Determine the (x, y) coordinate at the center of the cell enclosing the given text.  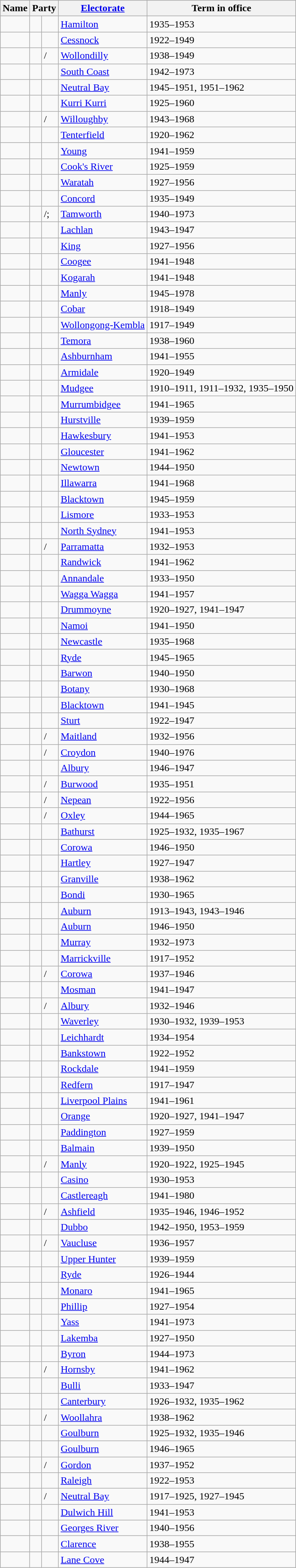
Ashburnham (102, 356)
Casino (102, 1180)
Cook's River (102, 166)
Yass (102, 1322)
1918–1949 (221, 309)
1941–1980 (221, 1195)
King (102, 246)
1944–1973 (221, 1354)
1935–1946, 1946–1952 (221, 1212)
1930–1932, 1939–1953 (221, 1021)
Byron (102, 1354)
Canterbury (102, 1401)
Dulwich Hill (102, 1512)
1933–1953 (221, 515)
Croydon (102, 752)
1913–1943, 1943–1946 (221, 910)
1927–1959 (221, 1132)
1940–1976 (221, 752)
/; (50, 214)
1926–1932, 1935–1962 (221, 1401)
Hurstville (102, 420)
Lane Cove (102, 1560)
1925–1932, 1935–1967 (221, 831)
Cobar (102, 309)
Newtown (102, 467)
Murray (102, 942)
1930–1965 (221, 895)
Waverley (102, 1021)
1940–1950 (221, 673)
Young (102, 151)
1927–1950 (221, 1338)
Kogarah (102, 277)
1939–1950 (221, 1148)
1933–1947 (221, 1385)
Namoi (102, 626)
1932–1946 (221, 1006)
1920–1962 (221, 135)
Orange (102, 1116)
1917–1952 (221, 958)
Monaro (102, 1291)
Clarence (102, 1544)
1946–1965 (221, 1449)
Raleigh (102, 1481)
Ashfield (102, 1212)
1945–1951, 1951–1962 (221, 87)
1940–1956 (221, 1528)
1932–1973 (221, 942)
Armidale (102, 372)
Redfern (102, 1085)
Paddington (102, 1132)
1940–1973 (221, 214)
Wollondilly (102, 56)
Electorate (102, 8)
1926–1944 (221, 1275)
Wagga Wagga (102, 594)
Rockdale (102, 1069)
1920–1922, 1925–1945 (221, 1164)
Woollahra (102, 1417)
Hawkesbury (102, 435)
1922–1956 (221, 800)
1917–1925, 1927–1945 (221, 1496)
1922–1949 (221, 40)
1945–1965 (221, 657)
1936–1957 (221, 1243)
Name (15, 8)
Maitland (102, 737)
Murrumbidgee (102, 404)
1941–1950 (221, 626)
1941–1961 (221, 1101)
Hornsby (102, 1370)
1941–1945 (221, 705)
Botany (102, 689)
South Coast (102, 72)
Hartley (102, 863)
1945–1978 (221, 293)
Lismore (102, 515)
1938–1955 (221, 1544)
Castlereagh (102, 1195)
1910–1911, 1911–1932, 1935–1950 (221, 388)
Cessnock (102, 40)
1935–1949 (221, 198)
Mosman (102, 990)
1925–1959 (221, 166)
1935–1968 (221, 641)
1937–1952 (221, 1464)
1935–1953 (221, 24)
Lachlan (102, 230)
Tenterfield (102, 135)
Lakemba (102, 1338)
Bondi (102, 895)
Mudgee (102, 388)
Bulli (102, 1385)
Liverpool Plains (102, 1101)
Waratah (102, 182)
Wollongong-Kembla (102, 325)
Party (44, 8)
Illawarra (102, 483)
Georges River (102, 1528)
Newcastle (102, 641)
1941–1955 (221, 356)
Phillip (102, 1306)
Oxley (102, 816)
1925–1932, 1935–1946 (221, 1433)
1938–1960 (221, 341)
Vaucluse (102, 1243)
1941–1957 (221, 594)
1920–1949 (221, 372)
Leichhardt (102, 1037)
Randwick (102, 562)
Kurri Kurri (102, 103)
Upper Hunter (102, 1259)
Bankstown (102, 1053)
Drummoyne (102, 610)
1935–1951 (221, 784)
Bathurst (102, 831)
Gordon (102, 1464)
Burwood (102, 784)
North Sydney (102, 531)
1922–1947 (221, 721)
1930–1953 (221, 1180)
Coogee (102, 262)
1922–1952 (221, 1053)
1917–1949 (221, 325)
1943–1968 (221, 119)
1944–1947 (221, 1560)
1945–1959 (221, 499)
1927–1954 (221, 1306)
1943–1947 (221, 230)
Temora (102, 341)
1938–1949 (221, 56)
1922–1953 (221, 1481)
1930–1968 (221, 689)
1944–1950 (221, 467)
Concord (102, 198)
Hamilton (102, 24)
1933–1950 (221, 578)
1917–1947 (221, 1085)
1944–1965 (221, 816)
1932–1956 (221, 737)
Sturt (102, 721)
Nepean (102, 800)
Tamworth (102, 214)
1927–1947 (221, 863)
1937–1946 (221, 974)
Annandale (102, 578)
1946–1947 (221, 768)
1941–1968 (221, 483)
1942–1973 (221, 72)
Balmain (102, 1148)
Barwon (102, 673)
1925–1960 (221, 103)
1941–1973 (221, 1322)
1932–1953 (221, 547)
Gloucester (102, 451)
1941–1947 (221, 990)
Dubbo (102, 1227)
1934–1954 (221, 1037)
Parramatta (102, 547)
Granville (102, 879)
1942–1950, 1953–1959 (221, 1227)
Marrickville (102, 958)
Term in office (221, 8)
Willoughby (102, 119)
